Return the (X, Y) coordinate for the center point of the cell that contains the specified text.  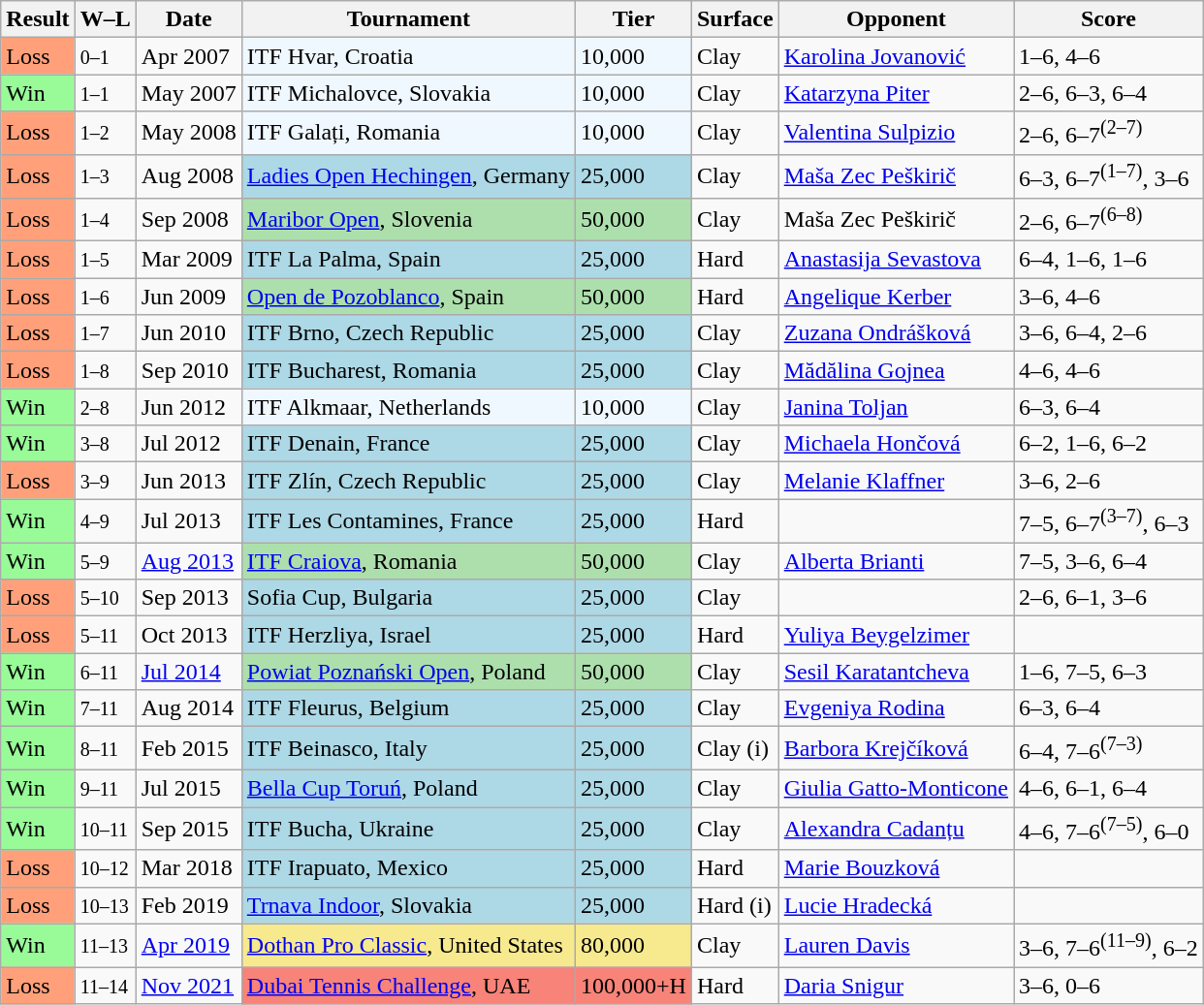
4–6, 4–6 (1109, 370)
2–6, 6–1, 3–6 (1109, 598)
Sesil Karatantcheva (896, 672)
Surface (735, 19)
Giulia Gatto-Monticone (896, 788)
Feb 2015 (188, 748)
May 2008 (188, 134)
Marie Bouzková (896, 868)
10–11 (105, 830)
Bella Cup Toruń, Poland (408, 788)
3–6, 6–4, 2–6 (1109, 333)
Score (1109, 19)
2–6, 6–7(6–8) (1109, 219)
Jun 2009 (188, 297)
Lucie Hradecká (896, 905)
Karolina Jovanović (896, 56)
Opponent (896, 19)
Dothan Pro Classic, United States (408, 946)
Zuzana Ondrášková (896, 333)
3–6, 2–6 (1109, 481)
ITF Alkmaar, Netherlands (408, 407)
0–1 (105, 56)
Alexandra Cadanțu (896, 830)
11–13 (105, 946)
ITF Brno, Czech Republic (408, 333)
3–6, 7–6(11–9), 6–2 (1109, 946)
5–10 (105, 598)
ITF Herzliya, Israel (408, 635)
Tier (634, 19)
Powiat Poznański Open, Poland (408, 672)
Jun 2010 (188, 333)
9–11 (105, 788)
Aug 2014 (188, 708)
ITF Denain, France (408, 444)
1–6, 4–6 (1109, 56)
Evgeniya Rodina (896, 708)
2–6, 6–7(2–7) (1109, 134)
6–11 (105, 672)
Alberta Brianti (896, 561)
Apr 2007 (188, 56)
ITF Zlín, Czech Republic (408, 481)
Open de Pozoblanco, Spain (408, 297)
10–13 (105, 905)
4–6, 7–6(7–5), 6–0 (1109, 830)
3–6, 4–6 (1109, 297)
11–14 (105, 986)
Hard (i) (735, 905)
May 2007 (188, 93)
Michaela Hončová (896, 444)
5–11 (105, 635)
10–12 (105, 868)
80,000 (634, 946)
1–6 (105, 297)
Sep 2008 (188, 219)
Aug 2013 (188, 561)
Jun 2013 (188, 481)
6–4, 7–6(7–3) (1109, 748)
6–4, 1–6, 1–6 (1109, 260)
Anastasija Sevastova (896, 260)
1–7 (105, 333)
Date (188, 19)
Mar 2009 (188, 260)
7–11 (105, 708)
ITF Fleurus, Belgium (408, 708)
Mădălina Gojnea (896, 370)
1–5 (105, 260)
4–6, 6–1, 6–4 (1109, 788)
Valentina Sulpizio (896, 134)
Oct 2013 (188, 635)
1–3 (105, 176)
Janina Toljan (896, 407)
Dubai Tennis Challenge, UAE (408, 986)
1–1 (105, 93)
ITF La Palma, Spain (408, 260)
ITF Galați, Romania (408, 134)
5–9 (105, 561)
Mar 2018 (188, 868)
ITF Michalovce, Slovakia (408, 93)
ITF Les Contamines, France (408, 521)
6–3, 6–7(1–7), 3–6 (1109, 176)
3–9 (105, 481)
Sep 2010 (188, 370)
ITF Irapuato, Mexico (408, 868)
Maribor Open, Slovenia (408, 219)
Apr 2019 (188, 946)
Barbora Krejčíková (896, 748)
Result (38, 19)
1–4 (105, 219)
Jul 2014 (188, 672)
100,000+H (634, 986)
W–L (105, 19)
ITF Bucharest, Romania (408, 370)
4–9 (105, 521)
Ladies Open Hechingen, Germany (408, 176)
2–6, 6–3, 6–4 (1109, 93)
Nov 2021 (188, 986)
3–8 (105, 444)
Jul 2013 (188, 521)
6–2, 1–6, 6–2 (1109, 444)
Clay (i) (735, 748)
1–6, 7–5, 6–3 (1109, 672)
Angelique Kerber (896, 297)
1–2 (105, 134)
3–6, 0–6 (1109, 986)
2–8 (105, 407)
ITF Hvar, Croatia (408, 56)
Katarzyna Piter (896, 93)
Jul 2015 (188, 788)
Jun 2012 (188, 407)
ITF Beinasco, Italy (408, 748)
Jul 2012 (188, 444)
Sep 2015 (188, 830)
ITF Craiova, Romania (408, 561)
Feb 2019 (188, 905)
Melanie Klaffner (896, 481)
Sofia Cup, Bulgaria (408, 598)
Aug 2008 (188, 176)
8–11 (105, 748)
7–5, 3–6, 6–4 (1109, 561)
Tournament (408, 19)
Sep 2013 (188, 598)
ITF Bucha, Ukraine (408, 830)
Daria Snigur (896, 986)
1–8 (105, 370)
Lauren Davis (896, 946)
7–5, 6–7(3–7), 6–3 (1109, 521)
Trnava Indoor, Slovakia (408, 905)
Yuliya Beygelzimer (896, 635)
